Return the [x, y] coordinate for the center point of the cell that contains the specified text.  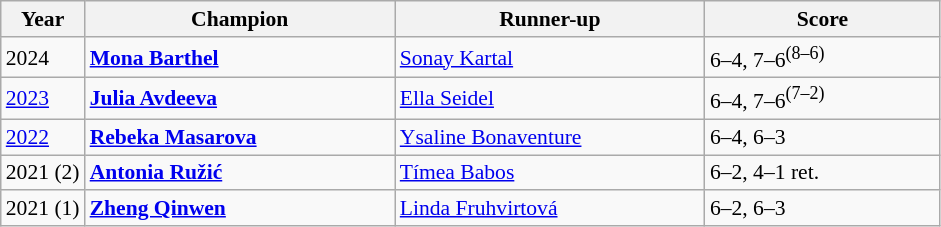
2024 [43, 58]
2022 [43, 137]
Runner-up [550, 19]
Rebeka Masarova [240, 137]
Sonay Kartal [550, 58]
6–4, 6–3 [822, 137]
6–2, 4–1 ret. [822, 173]
Year [43, 19]
Tímea Babos [550, 173]
6–4, 7–6(7–2) [822, 98]
Zheng Qinwen [240, 209]
Julia Avdeeva [240, 98]
Ysaline Bonaventure [550, 137]
6–2, 6–3 [822, 209]
2021 (1) [43, 209]
Antonia Ružić [240, 173]
2023 [43, 98]
6–4, 7–6(8–6) [822, 58]
Champion [240, 19]
Score [822, 19]
2021 (2) [43, 173]
Linda Fruhvirtová [550, 209]
Mona Barthel [240, 58]
Ella Seidel [550, 98]
